Pinpoint the cell where the given text exists, returning its [X, Y] midpoint coordinate. 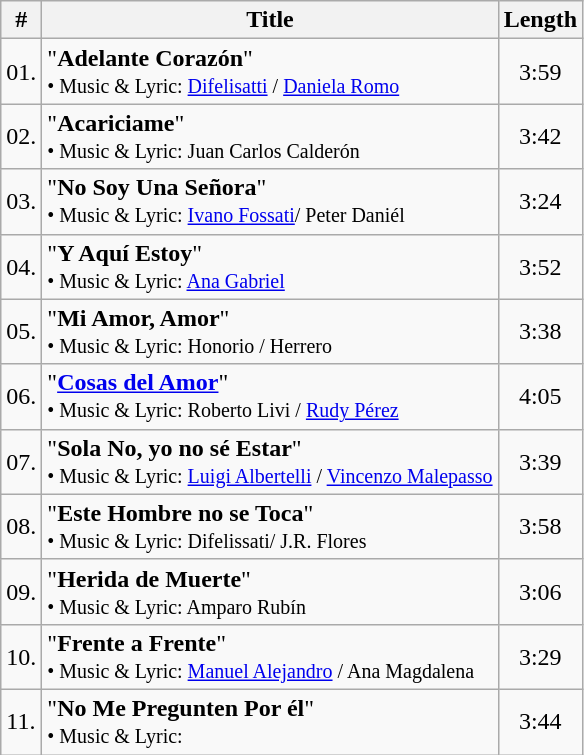
"Y Aquí Estoy"• Music & Lyric: Ana Gabriel [270, 266]
"Este Hombre no se Toca"• Music & Lyric: Difelissati/ J.R. Flores [270, 526]
11. [22, 722]
"No Soy Una Señora"• Music & Lyric: Ivano Fossati/ Peter Daniél [270, 202]
10. [22, 656]
3:42 [540, 136]
3:24 [540, 202]
"No Me Pregunten Por él"• Music & Lyric: [270, 722]
01. [22, 72]
3:52 [540, 266]
3:06 [540, 592]
04. [22, 266]
"Mi Amor, Amor"• Music & Lyric: Honorio / Herrero [270, 332]
3:59 [540, 72]
05. [22, 332]
08. [22, 526]
02. [22, 136]
3:39 [540, 462]
09. [22, 592]
3:44 [540, 722]
"Frente a Frente"• Music & Lyric: Manuel Alejandro / Ana Magdalena [270, 656]
# [22, 20]
3:58 [540, 526]
3:38 [540, 332]
03. [22, 202]
"Herida de Muerte"• Music & Lyric: Amparo Rubín [270, 592]
06. [22, 396]
4:05 [540, 396]
07. [22, 462]
"Sola No, yo no sé Estar"• Music & Lyric: Luigi Albertelli / Vincenzo Malepasso [270, 462]
Title [270, 20]
3:29 [540, 656]
"Acariciame"• Music & Lyric: Juan Carlos Calderón [270, 136]
Length [540, 20]
"Cosas del Amor"• Music & Lyric: Roberto Livi / Rudy Pérez [270, 396]
"Adelante Corazón"• Music & Lyric: Difelisatti / Daniela Romo [270, 72]
